Locate the cell with the specified text and output its (x, y) center coordinate. 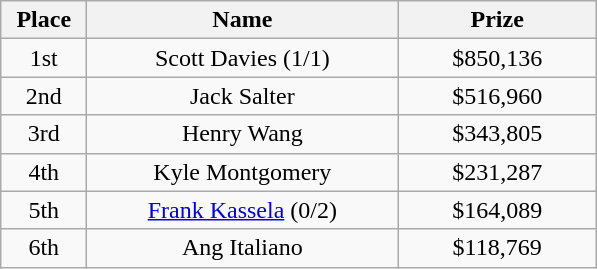
Frank Kassela (0/2) (242, 210)
$118,769 (498, 248)
$516,960 (498, 96)
Henry Wang (242, 134)
1st (44, 58)
$850,136 (498, 58)
Jack Salter (242, 96)
$164,089 (498, 210)
3rd (44, 134)
Prize (498, 20)
Place (44, 20)
Scott Davies (1/1) (242, 58)
Ang Italiano (242, 248)
4th (44, 172)
$231,287 (498, 172)
Name (242, 20)
$343,805 (498, 134)
5th (44, 210)
Kyle Montgomery (242, 172)
2nd (44, 96)
6th (44, 248)
